Output the [X, Y] coordinate of the center of the cell containing the given text.  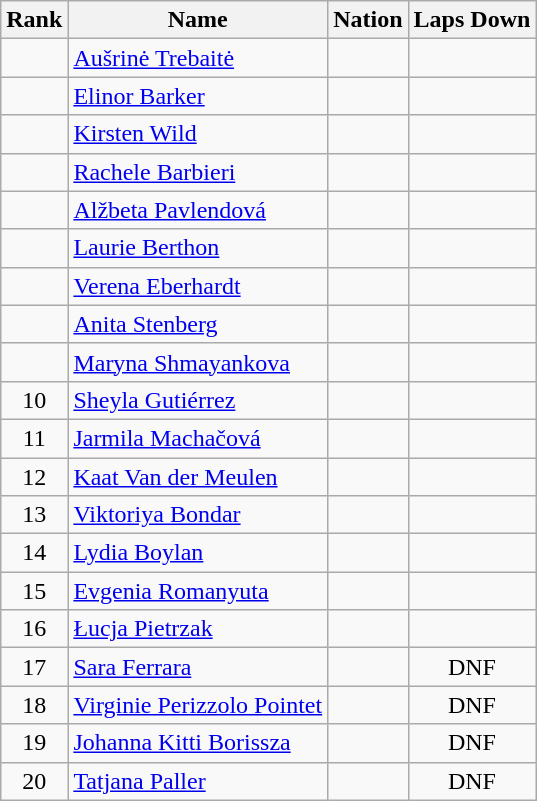
Laps Down [472, 20]
Anita Stenberg [198, 324]
Evgenia Romanyuta [198, 591]
Virginie Perizzolo Pointet [198, 705]
Jarmila Machačová [198, 438]
Aušrinė Trebaitė [198, 58]
Laurie Berthon [198, 248]
Kirsten Wild [198, 134]
Maryna Shmayankova [198, 362]
Elinor Barker [198, 96]
Rank [34, 20]
17 [34, 667]
Lydia Boylan [198, 553]
Rachele Barbieri [198, 172]
18 [34, 705]
Łucja Pietrzak [198, 629]
11 [34, 438]
Verena Eberhardt [198, 286]
Sara Ferrara [198, 667]
14 [34, 553]
20 [34, 781]
Johanna Kitti Borissza [198, 743]
Sheyla Gutiérrez [198, 400]
Kaat Van der Meulen [198, 477]
15 [34, 591]
16 [34, 629]
Name [198, 20]
Tatjana Paller [198, 781]
12 [34, 477]
Viktoriya Bondar [198, 515]
19 [34, 743]
Nation [368, 20]
10 [34, 400]
13 [34, 515]
Alžbeta Pavlendová [198, 210]
